Detect which cell encompasses the target text, then output its (x, y) center coordinate. 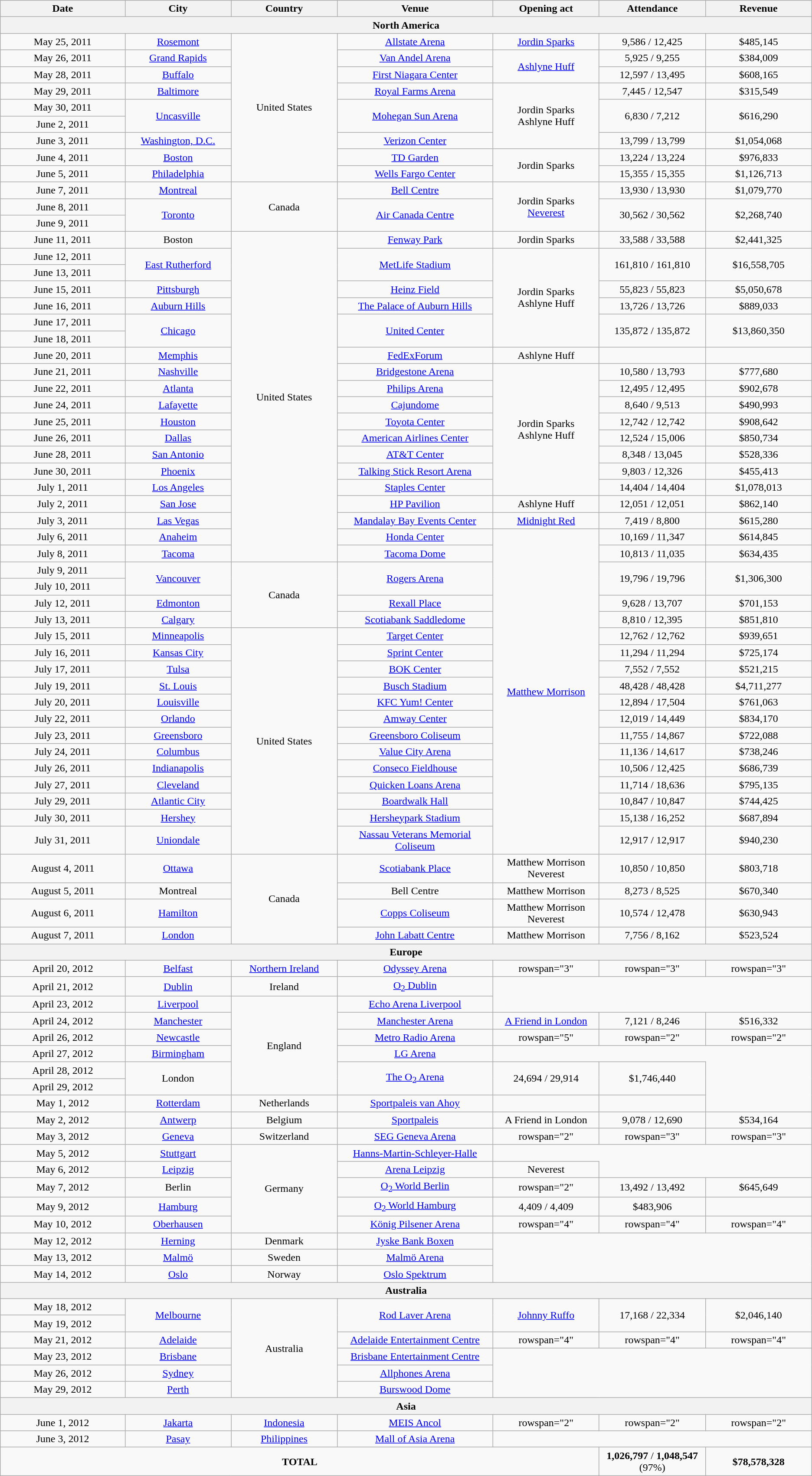
May 29, 2011 (62, 91)
15,355 / 15,355 (652, 174)
Manchester (178, 1021)
Sportpaleis van Ahoy (415, 1103)
Cajundome (415, 405)
April 20, 2012 (62, 968)
April 29, 2012 (62, 1087)
8,273 / 8,525 (652, 891)
Philips Arena (415, 388)
Brisbane (178, 1357)
July 26, 2011 (62, 768)
Rogers Arena (415, 578)
$850,734 (758, 438)
12,917 / 12,917 (652, 840)
$738,246 (758, 752)
First Niagara Center (415, 75)
June 24, 2011 (62, 405)
July 2, 2011 (62, 504)
Busch Stadium (415, 686)
April 28, 2012 (62, 1070)
June 25, 2011 (62, 421)
Ireland (284, 986)
Auburn Hills (178, 306)
Philippines (284, 1439)
Atlantic City (178, 801)
Neverest (546, 1169)
rowspan="5" (546, 1037)
161,810 / 161,810 (652, 265)
Asia (406, 1406)
13,492 / 13,492 (652, 1187)
Mohegan Sun Arena (415, 116)
June 26, 2011 (62, 438)
$701,153 (758, 603)
$1,079,770 (758, 190)
$976,833 (758, 157)
$722,088 (758, 735)
Cleveland (178, 785)
$534,164 (758, 1120)
Perth (178, 1390)
HP Pavilion (415, 504)
July 20, 2011 (62, 702)
June 20, 2011 (62, 355)
6,830 / 7,212 (652, 116)
Belfast (178, 968)
Sydney (178, 1373)
Europe (406, 952)
July 30, 2011 (62, 818)
Brisbane Entertainment Centre (415, 1357)
Hamilton (178, 913)
Venue (415, 9)
June 30, 2011 (62, 471)
June 5, 2011 (62, 174)
Anaheim (178, 537)
Adelaide (178, 1340)
Rosemont (178, 42)
$78,578,328 (758, 1461)
13,799 / 13,799 (652, 141)
Date (62, 9)
$851,810 (758, 620)
Attendance (652, 9)
$2,441,325 (758, 240)
May 2, 2012 (62, 1120)
Las Vegas (178, 521)
Arena Leipzig (415, 1169)
MetLife Stadium (415, 265)
July 27, 2011 (62, 785)
$455,413 (758, 471)
Hersheypark Stadium (415, 818)
Leipzig (178, 1169)
Newcastle (178, 1037)
Midnight Red (546, 521)
San Jose (178, 504)
Houston (178, 421)
Dallas (178, 438)
Philadelphia (178, 174)
May 9, 2012 (62, 1207)
Odyssey Arena (415, 968)
Boardwalk Hall (415, 801)
12,894 / 17,504 (652, 702)
Conseco Fieldhouse (415, 768)
Uniondale (178, 840)
$1,078,013 (758, 488)
10,574 / 12,478 (652, 913)
Berlin (178, 1187)
Denmark (284, 1241)
24,694 / 29,914 (546, 1079)
13,726 / 13,726 (652, 306)
KFC Yum! Center (415, 702)
$523,524 (758, 935)
$1,746,440 (652, 1079)
June 17, 2011 (62, 322)
Sprint Center (415, 653)
10,580 / 13,793 (652, 372)
Scotiabank Saddledome (415, 620)
May 14, 2012 (62, 1274)
$1,054,068 (758, 141)
14,404 / 14,404 (652, 488)
Fenway Park (415, 240)
$686,739 (758, 768)
Northern Ireland (284, 968)
7,756 / 8,162 (652, 935)
$490,993 (758, 405)
June 1, 2012 (62, 1423)
June 9, 2011 (62, 223)
13,224 / 13,224 (652, 157)
August 5, 2011 (62, 891)
July 3, 2011 (62, 521)
Opening act (546, 9)
Staples Center (415, 488)
Allstate Arena (415, 42)
55,823 / 55,823 (652, 289)
May 1, 2012 (62, 1103)
Copps Coliseum (415, 913)
May 28, 2011 (62, 75)
July 15, 2011 (62, 636)
East Rutherford (178, 265)
Johnny Ruffo (546, 1315)
9,586 / 12,425 (652, 42)
Antwerp (178, 1120)
Melbourne (178, 1315)
Herning (178, 1241)
John Labatt Centre (415, 935)
Calgary (178, 620)
O2 World Hamburg (415, 1207)
Edmonton (178, 603)
June 7, 2011 (62, 190)
Buffalo (178, 75)
May 13, 2012 (62, 1257)
City (178, 9)
July 29, 2011 (62, 801)
$2,268,740 (758, 215)
Orlando (178, 718)
O2 Dublin (415, 986)
$483,906 (652, 1207)
June 28, 2011 (62, 454)
12,597 / 13,495 (652, 75)
Tacoma Dome (415, 554)
33,588 / 33,588 (652, 240)
48,428 / 48,428 (652, 686)
$795,135 (758, 785)
June 3, 2011 (62, 141)
Sweden (284, 1257)
June 13, 2011 (62, 273)
Louisville (178, 702)
Manchester Arena (415, 1021)
July 16, 2011 (62, 653)
Echo Arena Liverpool (415, 1004)
$616,290 (758, 116)
8,810 / 12,395 (652, 620)
Target Center (415, 636)
11,136 / 14,617 (652, 752)
30,562 / 30,562 (652, 215)
10,506 / 12,425 (652, 768)
Adelaide Entertainment Centre (415, 1340)
Revenue (758, 9)
Memphis (178, 355)
$777,680 (758, 372)
August 4, 2011 (62, 869)
Columbus (178, 752)
MEIS Ancol (415, 1423)
Country (284, 9)
$13,860,350 (758, 331)
$908,642 (758, 421)
Toronto (178, 215)
$889,033 (758, 306)
May 7, 2012 (62, 1187)
$834,170 (758, 718)
May 3, 2012 (62, 1136)
Mandalay Bay Events Center (415, 521)
7,552 / 7,552 (652, 669)
April 26, 2012 (62, 1037)
O2 World Berlin (415, 1187)
Rexall Place (415, 603)
Nashville (178, 372)
8,348 / 13,045 (652, 454)
June 22, 2011 (62, 388)
Oslo Spektrum (415, 1274)
Grand Rapids (178, 58)
$485,145 (758, 42)
17,168 / 22,334 (652, 1315)
April 24, 2012 (62, 1021)
June 4, 2011 (62, 157)
7,419 / 8,800 (652, 521)
Geneva (178, 1136)
8,640 / 9,513 (652, 405)
Phoenix (178, 471)
11,714 / 18,636 (652, 785)
July 13, 2011 (62, 620)
Wells Fargo Center (415, 174)
Lafayette (178, 405)
Indonesia (284, 1423)
May 29, 2012 (62, 1390)
FedExForum (415, 355)
Liverpool (178, 1004)
Dublin (178, 986)
Belgium (284, 1120)
$1,306,300 (758, 578)
July 23, 2011 (62, 735)
LG Arena (415, 1054)
June 11, 2011 (62, 240)
$608,165 (758, 75)
June 15, 2011 (62, 289)
Chicago (178, 331)
$528,336 (758, 454)
$670,340 (758, 891)
United Center (415, 331)
$315,549 (758, 91)
June 16, 2011 (62, 306)
Hershey (178, 818)
American Airlines Center (415, 438)
$940,230 (758, 840)
Germany (284, 1189)
SEG Geneva Arena (415, 1136)
May 23, 2012 (62, 1357)
Talking Stick Resort Arena (415, 471)
Tacoma (178, 554)
BOK Center (415, 669)
Nassau Veterans Memorial Coliseum (415, 840)
$687,894 (758, 818)
Baltimore (178, 91)
Stuttgart (178, 1153)
12,051 / 12,051 (652, 504)
Bridgestone Arena (415, 372)
Los Angeles (178, 488)
Indianapolis (178, 768)
Royal Farms Arena (415, 91)
May 6, 2012 (62, 1169)
10,850 / 10,850 (652, 869)
Oslo (178, 1274)
$634,435 (758, 554)
Ottawa (178, 869)
Burswood Dome (415, 1390)
July 9, 2011 (62, 570)
England (284, 1046)
$744,425 (758, 801)
$725,174 (758, 653)
Greensboro (178, 735)
July 19, 2011 (62, 686)
12,019 / 14,449 (652, 718)
Greensboro Coliseum (415, 735)
13,930 / 13,930 (652, 190)
Norway (284, 1274)
Jordin SparksNeverest (546, 207)
June 2, 2011 (62, 124)
König Pilsener Arena (415, 1224)
Jakarta (178, 1423)
$645,649 (758, 1187)
Allphones Arena (415, 1373)
$862,140 (758, 504)
Malmö (178, 1257)
June 12, 2011 (62, 256)
$803,718 (758, 869)
May 21, 2012 (62, 1340)
$384,009 (758, 58)
Switzerland (284, 1136)
7,445 / 12,547 (652, 91)
June 3, 2012 (62, 1439)
July 10, 2011 (62, 587)
Honda Center (415, 537)
July 1, 2011 (62, 488)
Pittsburgh (178, 289)
Verizon Center (415, 141)
12,524 / 15,006 (652, 438)
Oberhausen (178, 1224)
$16,558,705 (758, 265)
May 30, 2011 (62, 108)
Mall of Asia Arena (415, 1439)
August 7, 2011 (62, 935)
July 31, 2011 (62, 840)
11,755 / 14,867 (652, 735)
15,138 / 16,252 (652, 818)
Hamburg (178, 1207)
St. Louis (178, 686)
Malmö Arena (415, 1257)
May 26, 2011 (62, 58)
7,121 / 8,246 (652, 1021)
$630,943 (758, 913)
10,847 / 10,847 (652, 801)
July 24, 2011 (62, 752)
Netherlands (284, 1103)
July 6, 2011 (62, 537)
$1,126,713 (758, 174)
12,495 / 12,495 (652, 388)
TOTAL (300, 1461)
The O2 Arena (415, 1079)
July 8, 2011 (62, 554)
Sportpaleis (415, 1120)
June 18, 2011 (62, 339)
9,803 / 12,326 (652, 471)
May 5, 2012 (62, 1153)
Jyske Bank Boxen (415, 1241)
June 21, 2011 (62, 372)
Value City Arena (415, 752)
April 23, 2012 (62, 1004)
9,078 / 12,690 (652, 1120)
Metro Radio Arena (415, 1037)
April 27, 2012 (62, 1054)
July 17, 2011 (62, 669)
June 8, 2011 (62, 207)
$614,845 (758, 537)
May 18, 2012 (62, 1307)
$516,332 (758, 1021)
Van Andel Arena (415, 58)
Pasay (178, 1439)
135,872 / 135,872 (652, 331)
TD Garden (415, 157)
Amway Center (415, 718)
Tulsa (178, 669)
Toyota Center (415, 421)
Hanns-Martin-Schleyer-Halle (415, 1153)
Atlanta (178, 388)
Kansas City (178, 653)
May 12, 2012 (62, 1241)
May 10, 2012 (62, 1224)
1,026,797 / 1,048,547 (97%) (652, 1461)
$902,678 (758, 388)
North America (406, 25)
Scotiabank Place (415, 869)
May 26, 2012 (62, 1373)
$4,711,277 (758, 686)
Rod Laver Arena (415, 1315)
10,813 / 11,035 (652, 554)
Rotterdam (178, 1103)
July 22, 2011 (62, 718)
$615,280 (758, 521)
$939,651 (758, 636)
August 6, 2011 (62, 913)
Washington, D.C. (178, 141)
April 21, 2012 (62, 986)
10,169 / 11,347 (652, 537)
$2,046,140 (758, 1315)
5,925 / 9,255 (652, 58)
$5,050,678 (758, 289)
Uncasville (178, 116)
San Antonio (178, 454)
Quicken Loans Arena (415, 785)
$761,063 (758, 702)
12,762 / 12,762 (652, 636)
9,628 / 13,707 (652, 603)
4,409 / 4,409 (546, 1207)
July 12, 2011 (62, 603)
May 25, 2011 (62, 42)
12,742 / 12,742 (652, 421)
Birmingham (178, 1054)
AT&T Center (415, 454)
Heinz Field (415, 289)
Minneapolis (178, 636)
$521,215 (758, 669)
May 19, 2012 (62, 1323)
Air Canada Centre (415, 215)
The Palace of Auburn Hills (415, 306)
Vancouver (178, 578)
19,796 / 19,796 (652, 578)
11,294 / 11,294 (652, 653)
